From the cell containing the given text, extract its center point as (x, y) coordinate. 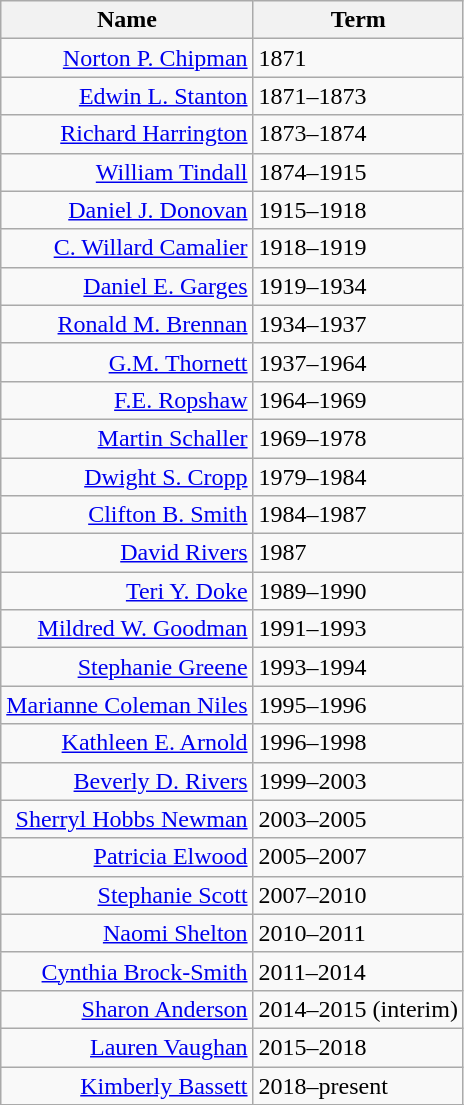
Term (358, 20)
2015–2018 (358, 1047)
1993–1994 (358, 667)
Richard Harrington (127, 134)
C. Willard Camalier (127, 248)
1969–1978 (358, 438)
Daniel E. Garges (127, 286)
1984–1987 (358, 515)
1937–1964 (358, 362)
1989–1990 (358, 591)
Norton P. Chipman (127, 58)
1871 (358, 58)
1979–1984 (358, 477)
2014–2015 (interim) (358, 1009)
1873–1874 (358, 134)
1871–1873 (358, 96)
Cynthia Brock-Smith (127, 971)
F.E. Ropshaw (127, 400)
Sharon Anderson (127, 1009)
Marianne Coleman Niles (127, 705)
Beverly D. Rivers (127, 781)
Stephanie Greene (127, 667)
Mildred W. Goodman (127, 629)
Stephanie Scott (127, 895)
1995–1996 (358, 705)
1991–1993 (358, 629)
Kimberly Bassett (127, 1085)
1915–1918 (358, 210)
Kathleen E. Arnold (127, 743)
Edwin L. Stanton (127, 96)
Ronald M. Brennan (127, 324)
2005–2007 (358, 857)
Naomi Shelton (127, 933)
Name (127, 20)
Lauren Vaughan (127, 1047)
2018–present (358, 1085)
1918–1919 (358, 248)
Patricia Elwood (127, 857)
Dwight S. Cropp (127, 477)
1996–1998 (358, 743)
2007–2010 (358, 895)
1919–1934 (358, 286)
2010–2011 (358, 933)
Martin Schaller (127, 438)
1964–1969 (358, 400)
1999–2003 (358, 781)
2011–2014 (358, 971)
G.M. Thornett (127, 362)
2003–2005 (358, 819)
1987 (358, 553)
1934–1937 (358, 324)
Sherryl Hobbs Newman (127, 819)
1874–1915 (358, 172)
Teri Y. Doke (127, 591)
William Tindall (127, 172)
Daniel J. Donovan (127, 210)
David Rivers (127, 553)
Clifton B. Smith (127, 515)
